Scan for the cell matching the given text and deliver its (x, y) coordinate at center. 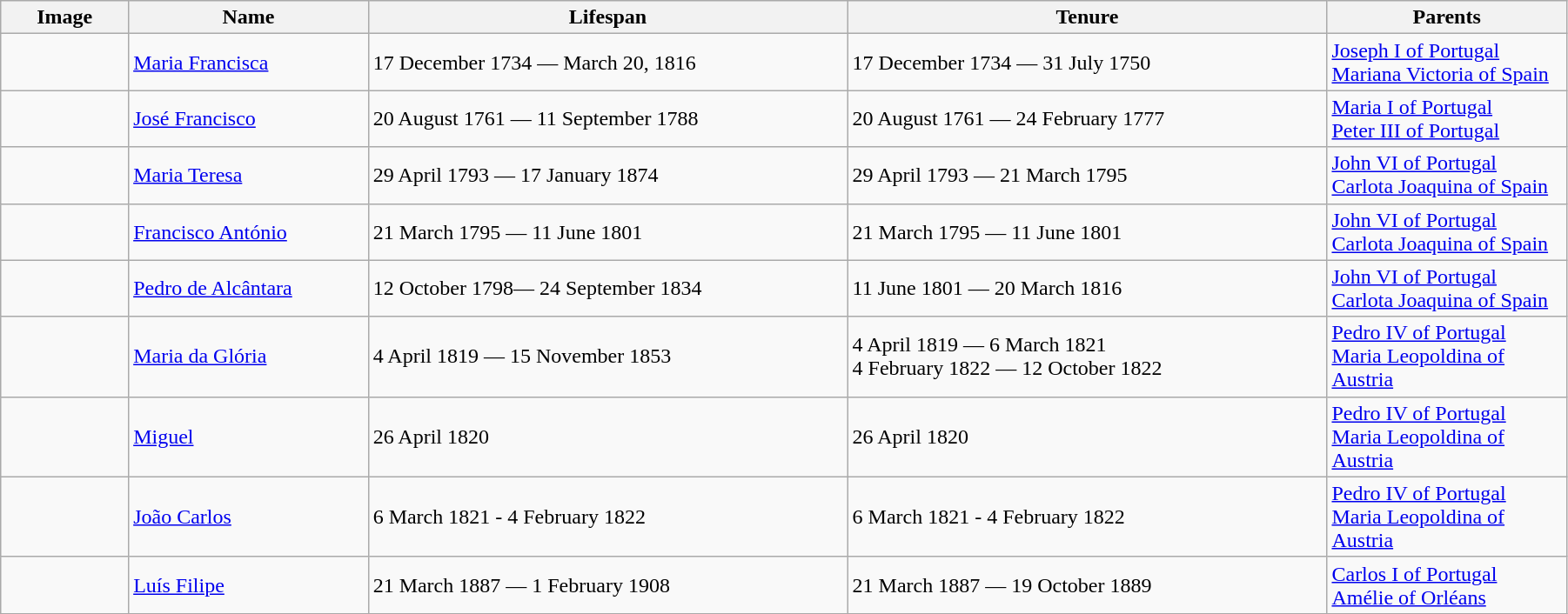
Pedro de Alcântara (249, 289)
20 August 1761 — 11 September 1788 (607, 118)
Maria da Glória (249, 357)
11 June 1801 — 20 March 1816 (1088, 289)
Parents (1447, 17)
21 March 1887 — 19 October 1889 (1088, 584)
Maria Francisca (249, 63)
José Francisco (249, 118)
Luís Filipe (249, 584)
17 December 1734 — March 20, 1816 (607, 63)
Name (249, 17)
Carlos I of Portugal Amélie of Orléans (1447, 584)
20 August 1761 — 24 February 1777 (1088, 118)
21 March 1887 — 1 February 1908 (607, 584)
4 April 1819 — 15 November 1853 (607, 357)
Joseph I of Portugal Mariana Victoria of Spain (1447, 63)
Francisco António (249, 231)
Image (64, 17)
Maria Teresa (249, 176)
17 December 1734 — 31 July 1750 (1088, 63)
29 April 1793 — 21 March 1795 (1088, 176)
12 October 1798— 24 September 1834 (607, 289)
Miguel (249, 437)
João Carlos (249, 517)
Tenure (1088, 17)
4 April 1819 — 6 March 1821 4 February 1822 — 12 October 1822 (1088, 357)
29 April 1793 — 17 January 1874 (607, 176)
Maria I of Portugal Peter III of Portugal (1447, 118)
Lifespan (607, 17)
